Scan for the cell matching the given text and deliver its (x, y) coordinate at center. 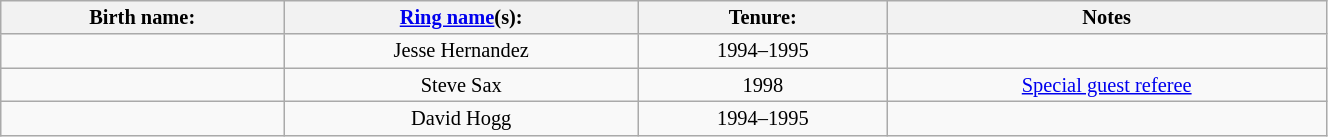
Tenure: (763, 17)
1998 (763, 85)
David Hogg (462, 118)
Special guest referee (1106, 85)
Ring name(s): (462, 17)
Steve Sax (462, 85)
Birth name: (142, 17)
Notes (1106, 17)
Jesse Hernandez (462, 51)
